Return [X, Y] of the center of cell containing provided text 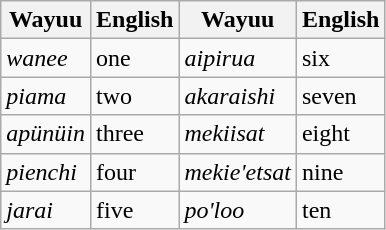
two [134, 96]
po'loo [238, 210]
piama [46, 96]
pienchi [46, 172]
one [134, 58]
apünüin [46, 134]
mekie'etsat [238, 172]
wanee [46, 58]
akaraishi [238, 96]
jarai [46, 210]
aipirua [238, 58]
three [134, 134]
seven [340, 96]
ten [340, 210]
nine [340, 172]
four [134, 172]
mekiisat [238, 134]
five [134, 210]
eight [340, 134]
six [340, 58]
